Identify which cell holds the provided text, then report its [X, Y] central coordinate. 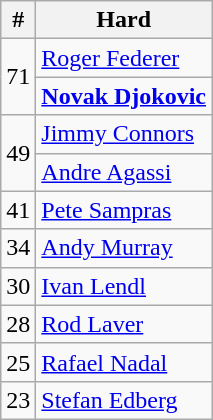
34 [18, 248]
Andre Agassi [124, 172]
49 [18, 153]
Ivan Lendl [124, 286]
Pete Sampras [124, 210]
23 [18, 400]
Rod Laver [124, 324]
30 [18, 286]
Roger Federer [124, 58]
41 [18, 210]
Jimmy Connors [124, 134]
Andy Murray [124, 248]
Rafael Nadal [124, 362]
Hard [124, 20]
25 [18, 362]
71 [18, 77]
Novak Djokovic [124, 96]
# [18, 20]
Stefan Edberg [124, 400]
28 [18, 324]
